Provide the [X, Y] coordinate of the cell's center where the given text is located.  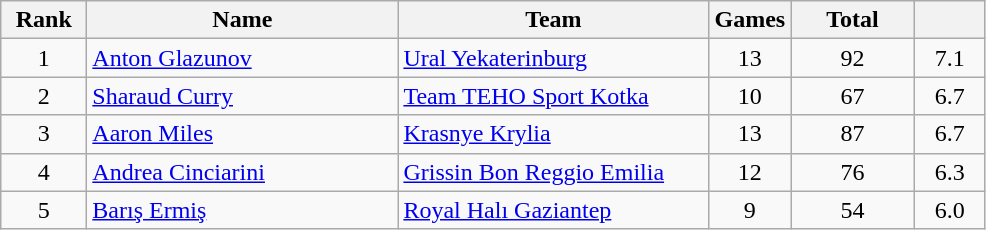
Games [750, 20]
87 [853, 134]
Krasnye Krylia [554, 134]
9 [750, 210]
67 [853, 96]
Aaron Miles [242, 134]
12 [750, 172]
Team TEHO Sport Kotka [554, 96]
Sharaud Curry [242, 96]
10 [750, 96]
54 [853, 210]
2 [44, 96]
3 [44, 134]
5 [44, 210]
6.0 [950, 210]
Name [242, 20]
Rank [44, 20]
6.3 [950, 172]
Barış Ermiş [242, 210]
76 [853, 172]
Andrea Cinciarini [242, 172]
Anton Glazunov [242, 58]
Total [853, 20]
4 [44, 172]
1 [44, 58]
Ural Yekaterinburg [554, 58]
Royal Halı Gaziantep [554, 210]
92 [853, 58]
Team [554, 20]
Grissin Bon Reggio Emilia [554, 172]
7.1 [950, 58]
